Output the (x, y) coordinate of the center of the cell containing the given text.  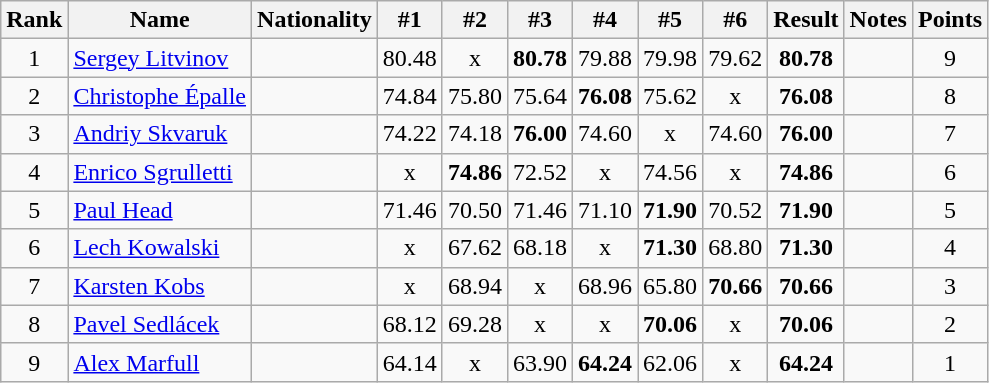
#1 (410, 20)
68.80 (736, 248)
Enrico Sgrulletti (160, 172)
74.22 (410, 134)
#3 (540, 20)
71.10 (604, 210)
#5 (670, 20)
68.18 (540, 248)
Sergey Litvinov (160, 58)
74.56 (670, 172)
75.80 (474, 96)
#4 (604, 20)
#2 (474, 20)
79.88 (604, 58)
Nationality (315, 20)
69.28 (474, 324)
62.06 (670, 362)
Points (950, 20)
74.84 (410, 96)
Lech Kowalski (160, 248)
#6 (736, 20)
67.62 (474, 248)
75.64 (540, 96)
Result (806, 20)
Pavel Sedlácek (160, 324)
63.90 (540, 362)
Paul Head (160, 210)
Andriy Skvaruk (160, 134)
70.52 (736, 210)
68.94 (474, 286)
75.62 (670, 96)
79.98 (670, 58)
68.96 (604, 286)
Alex Marfull (160, 362)
Christophe Épalle (160, 96)
Notes (878, 20)
68.12 (410, 324)
Name (160, 20)
72.52 (540, 172)
79.62 (736, 58)
65.80 (670, 286)
Rank (34, 20)
64.14 (410, 362)
80.48 (410, 58)
74.18 (474, 134)
70.50 (474, 210)
Karsten Kobs (160, 286)
